From the cell containing the given text, extract its center point as (X, Y) coordinate. 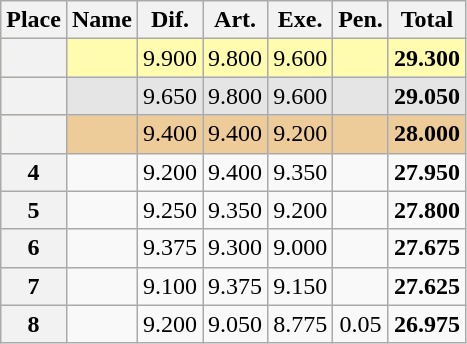
5 (34, 210)
Pen. (361, 20)
9.150 (300, 286)
29.300 (426, 58)
Exe. (300, 20)
9.300 (236, 248)
4 (34, 172)
6 (34, 248)
27.950 (426, 172)
9.900 (170, 58)
Place (34, 20)
27.675 (426, 248)
26.975 (426, 324)
8.775 (300, 324)
29.050 (426, 96)
Art. (236, 20)
28.000 (426, 134)
Name (102, 20)
9.250 (170, 210)
9.050 (236, 324)
0.05 (361, 324)
9.650 (170, 96)
7 (34, 286)
9.100 (170, 286)
9.000 (300, 248)
27.800 (426, 210)
27.625 (426, 286)
Dif. (170, 20)
Total (426, 20)
8 (34, 324)
